Locate the cell with the specified text and output its (x, y) center coordinate. 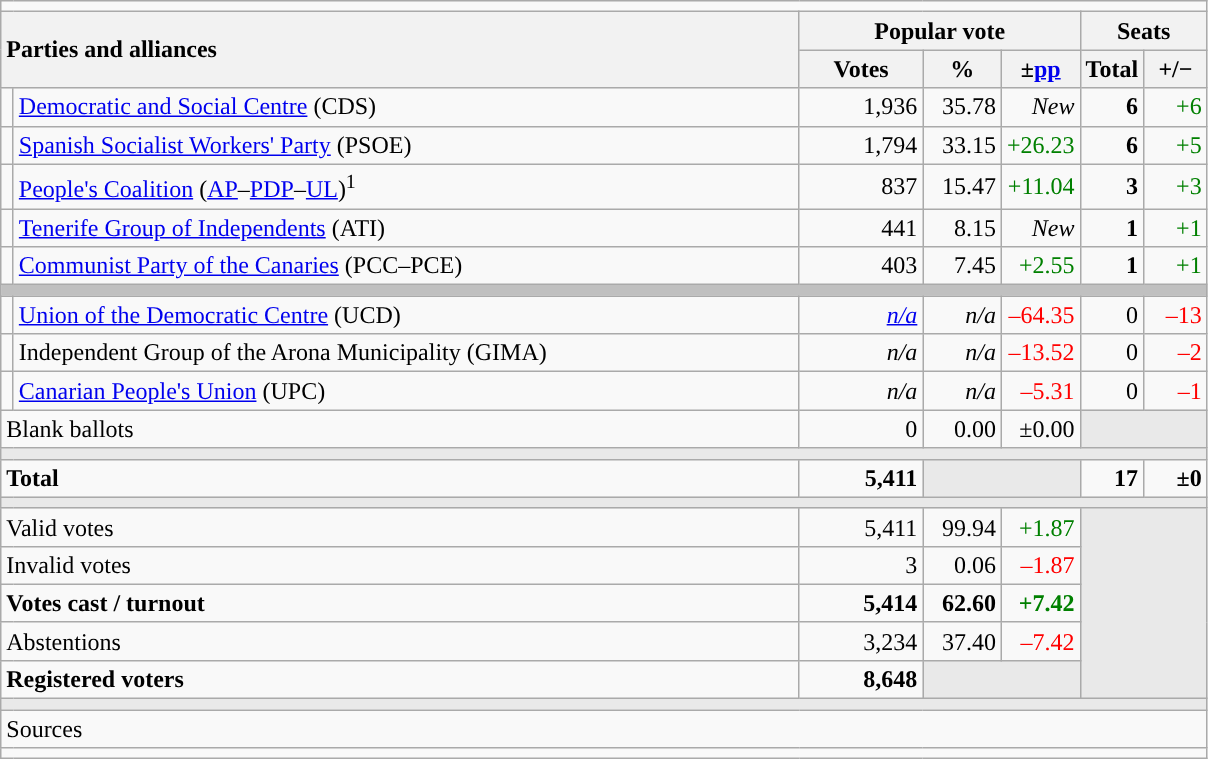
+6 (1176, 107)
Blank ballots (400, 429)
–2 (1176, 353)
7.45 (962, 266)
Seats (1144, 31)
Popular vote (940, 31)
99.94 (962, 527)
+3 (1176, 186)
0.00 (962, 429)
% (962, 69)
Abstentions (400, 641)
8,648 (861, 679)
62.60 (962, 603)
+11.04 (1040, 186)
–1 (1176, 391)
Spanish Socialist Workers' Party (PSOE) (406, 145)
Communist Party of the Canaries (PCC–PCE) (406, 266)
5,414 (861, 603)
1,936 (861, 107)
–7.42 (1040, 641)
Invalid votes (400, 565)
Valid votes (400, 527)
Independent Group of the Arona Municipality (GIMA) (406, 353)
–5.31 (1040, 391)
15.47 (962, 186)
–64.35 (1040, 315)
Sources (604, 729)
Votes (861, 69)
+1.87 (1040, 527)
3,234 (861, 641)
±pp (1040, 69)
8.15 (962, 228)
Votes cast / turnout (400, 603)
403 (861, 266)
Canarian People's Union (UPC) (406, 391)
Parties and alliances (400, 50)
+2.55 (1040, 266)
+/− (1176, 69)
+5 (1176, 145)
–13.52 (1040, 353)
–13 (1176, 315)
Tenerife Group of Independents (ATI) (406, 228)
±0.00 (1040, 429)
37.40 (962, 641)
+26.23 (1040, 145)
35.78 (962, 107)
837 (861, 186)
Democratic and Social Centre (CDS) (406, 107)
People's Coalition (AP–PDP–UL)1 (406, 186)
Union of the Democratic Centre (UCD) (406, 315)
33.15 (962, 145)
441 (861, 228)
–1.87 (1040, 565)
17 (1112, 478)
1,794 (861, 145)
+7.42 (1040, 603)
0.06 (962, 565)
±0 (1176, 478)
Registered voters (400, 679)
